Provide the (x, y) coordinate of the cell's center where the given text is located.  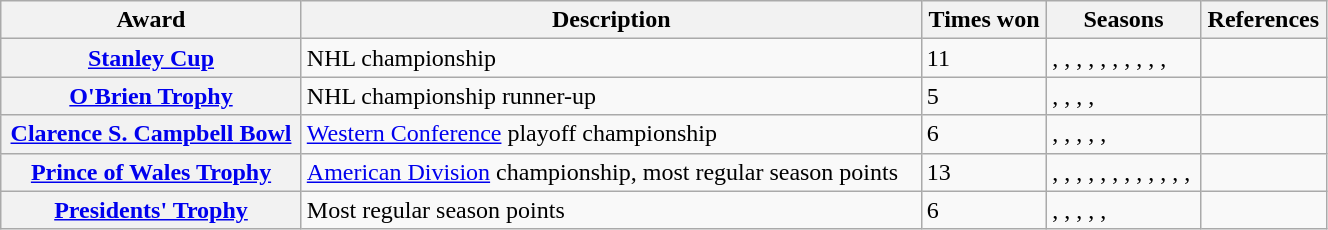
NHL championship runner-up (611, 96)
Times won (984, 20)
Presidents' Trophy (152, 210)
O'Brien Trophy (152, 96)
NHL championship (611, 58)
, , , , (1124, 96)
Clarence S. Campbell Bowl (152, 134)
Western Conference playoff championship (611, 134)
, , , , , , , , , , , , (1124, 172)
Prince of Wales Trophy (152, 172)
, , , , , , , , , , (1124, 58)
Most regular season points (611, 210)
Award (152, 20)
Stanley Cup (152, 58)
13 (984, 172)
Seasons (1124, 20)
11 (984, 58)
References (1263, 20)
5 (984, 96)
American Division championship, most regular season points (611, 172)
Description (611, 20)
